Return the [X, Y] coordinate for the center point of the cell that contains the specified text.  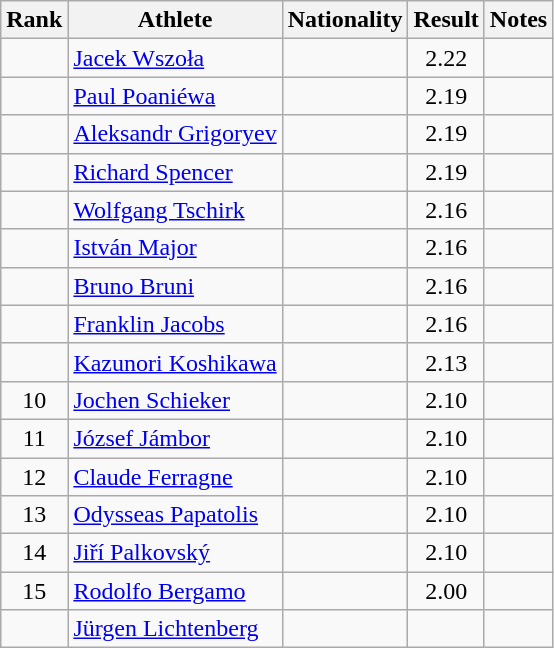
Athlete [175, 20]
József Jámbor [175, 438]
15 [34, 591]
Paul Poaniéwa [175, 96]
Jochen Schieker [175, 400]
Result [446, 20]
Bruno Bruni [175, 286]
2.00 [446, 591]
Claude Ferragne [175, 477]
Jacek Wszoła [175, 58]
Richard Spencer [175, 172]
14 [34, 553]
Rank [34, 20]
13 [34, 515]
Notes [518, 20]
Jürgen Lichtenberg [175, 629]
Nationality [345, 20]
Rodolfo Bergamo [175, 591]
2.13 [446, 362]
Franklin Jacobs [175, 324]
István Major [175, 248]
Jiří Palkovský [175, 553]
11 [34, 438]
Kazunori Koshikawa [175, 362]
Wolfgang Tschirk [175, 210]
10 [34, 400]
Odysseas Papatolis [175, 515]
12 [34, 477]
Aleksandr Grigoryev [175, 134]
2.22 [446, 58]
